Return (x, y) of the center of cell containing provided text 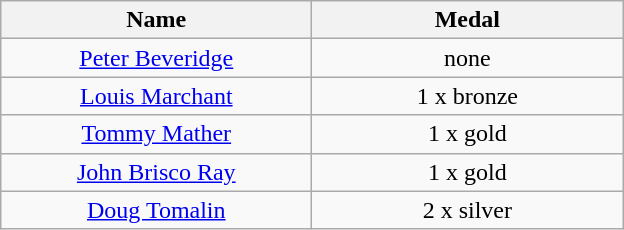
1 x bronze (468, 96)
Peter Beveridge (156, 58)
John Brisco Ray (156, 172)
Doug Tomalin (156, 210)
Name (156, 20)
none (468, 58)
Tommy Mather (156, 134)
Louis Marchant (156, 96)
Medal (468, 20)
2 x silver (468, 210)
